Detect which cell encompasses the target text, then output its [X, Y] center coordinate. 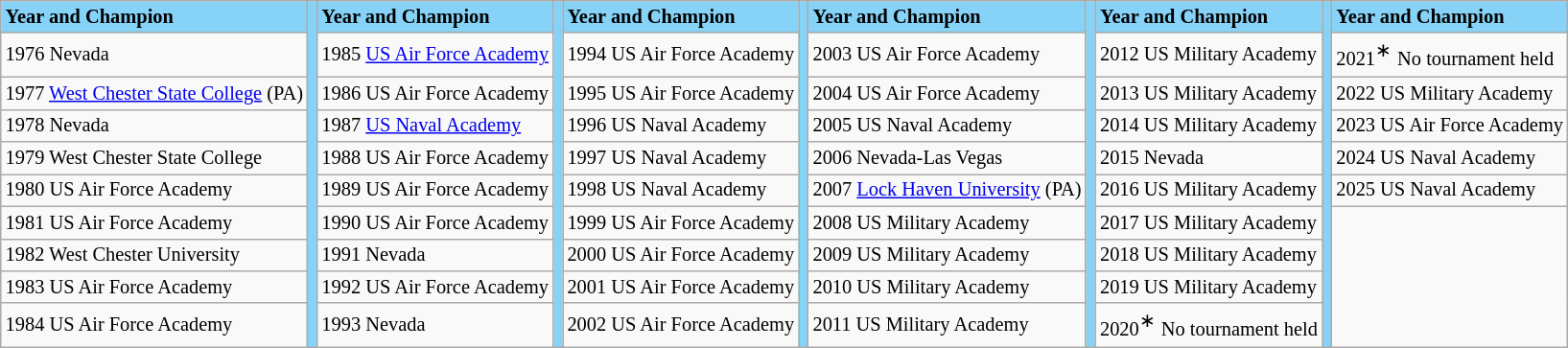
1983 US Air Force Academy [154, 287]
2023 US Air Force Academy [1449, 126]
2016 US Military Academy [1208, 190]
2008 US Military Academy [948, 222]
1988 US Air Force Academy [435, 158]
1996 US Naval Academy [681, 126]
2022 US Military Academy [1449, 93]
1981 US Air Force Academy [154, 222]
1995 US Air Force Academy [681, 93]
1979 West Chester State College [154, 158]
1990 US Air Force Academy [435, 222]
2004 US Air Force Academy [948, 93]
2002 US Air Force Academy [681, 325]
2010 US Military Academy [948, 287]
2003 US Air Force Academy [948, 55]
2005 US Naval Academy [948, 126]
2006 Nevada-Las Vegas [948, 158]
1986 US Air Force Academy [435, 93]
2018 US Military Academy [1208, 255]
2015 Nevada [1208, 158]
2007 Lock Haven University (PA) [948, 190]
1982 West Chester University [154, 255]
1980 US Air Force Academy [154, 190]
1992 US Air Force Academy [435, 287]
1977 West Chester State College (PA) [154, 93]
2009 US Military Academy [948, 255]
1985 US Air Force Academy [435, 55]
2024 US Naval Academy [1449, 158]
1987 US Naval Academy [435, 126]
2013 US Military Academy [1208, 93]
2001 US Air Force Academy [681, 287]
1998 US Naval Academy [681, 190]
2011 US Military Academy [948, 325]
1999 US Air Force Academy [681, 222]
2025 US Naval Academy [1449, 190]
2000 US Air Force Academy [681, 255]
2021∗ No tournament held [1449, 55]
2014 US Military Academy [1208, 126]
2019 US Military Academy [1208, 287]
1993 Nevada [435, 325]
1989 US Air Force Academy [435, 190]
1984 US Air Force Academy [154, 325]
2017 US Military Academy [1208, 222]
1994 US Air Force Academy [681, 55]
1976 Nevada [154, 55]
2012 US Military Academy [1208, 55]
1997 US Naval Academy [681, 158]
2020∗ No tournament held [1208, 325]
1991 Nevada [435, 255]
1978 Nevada [154, 126]
